Output the [X, Y] coordinate of the center of the cell containing the given text.  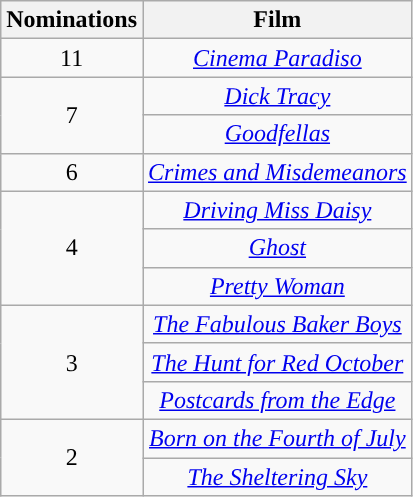
11 [72, 58]
The Fabulous Baker Boys [277, 324]
Nominations [72, 20]
6 [72, 172]
Goodfellas [277, 134]
Cinema Paradiso [277, 58]
3 [72, 362]
Crimes and Misdemeanors [277, 172]
7 [72, 115]
4 [72, 248]
2 [72, 457]
Pretty Woman [277, 286]
Driving Miss Daisy [277, 210]
Postcards from the Edge [277, 400]
The Sheltering Sky [277, 477]
Dick Tracy [277, 96]
Ghost [277, 248]
Film [277, 20]
The Hunt for Red October [277, 362]
Born on the Fourth of July [277, 438]
